Provide the [X, Y] coordinate of the cell's center where the given text is located.  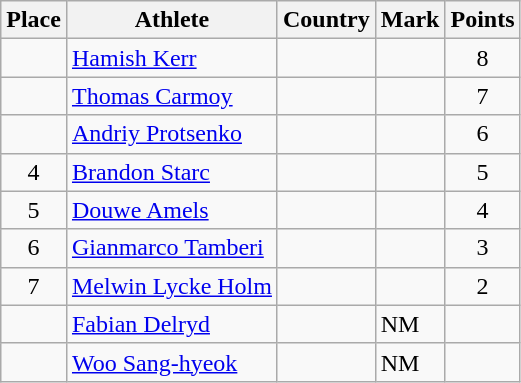
Place [34, 20]
Athlete [172, 20]
2 [482, 286]
Mark [410, 20]
Hamish Kerr [172, 58]
Thomas Carmoy [172, 96]
Points [482, 20]
Gianmarco Tamberi [172, 248]
Country [326, 20]
Andriy Protsenko [172, 134]
Fabian Delryd [172, 324]
Douwe Amels [172, 210]
8 [482, 58]
3 [482, 248]
Melwin Lycke Holm [172, 286]
Woo Sang-hyeok [172, 362]
Brandon Starc [172, 172]
